Capture the cell that displays the provided text and extract its (X, Y) central coordinate. 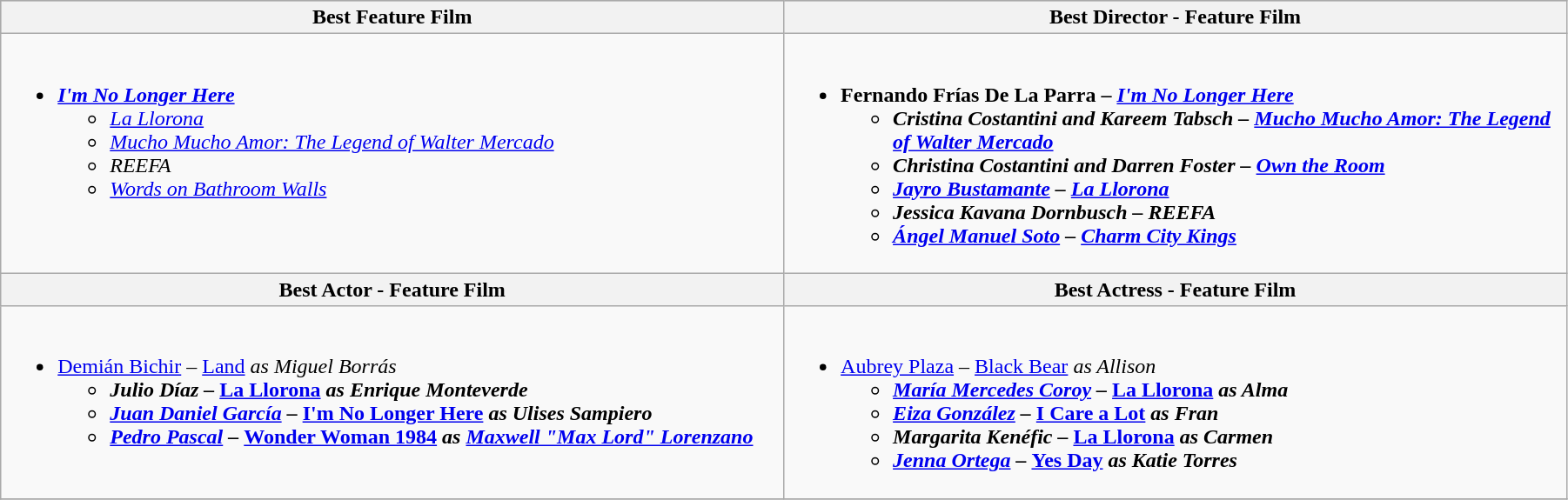
I'm No Longer HereLa LloronaMucho Mucho Amor: The Legend of Walter MercadoREEFAWords on Bathroom Walls (392, 153)
Best Actor - Feature Film (392, 290)
Best Actress - Feature Film (1176, 290)
Best Feature Film (392, 17)
Best Director - Feature Film (1176, 17)
